Extract the (x, y) coordinate from the center of the cell holding the provided text.  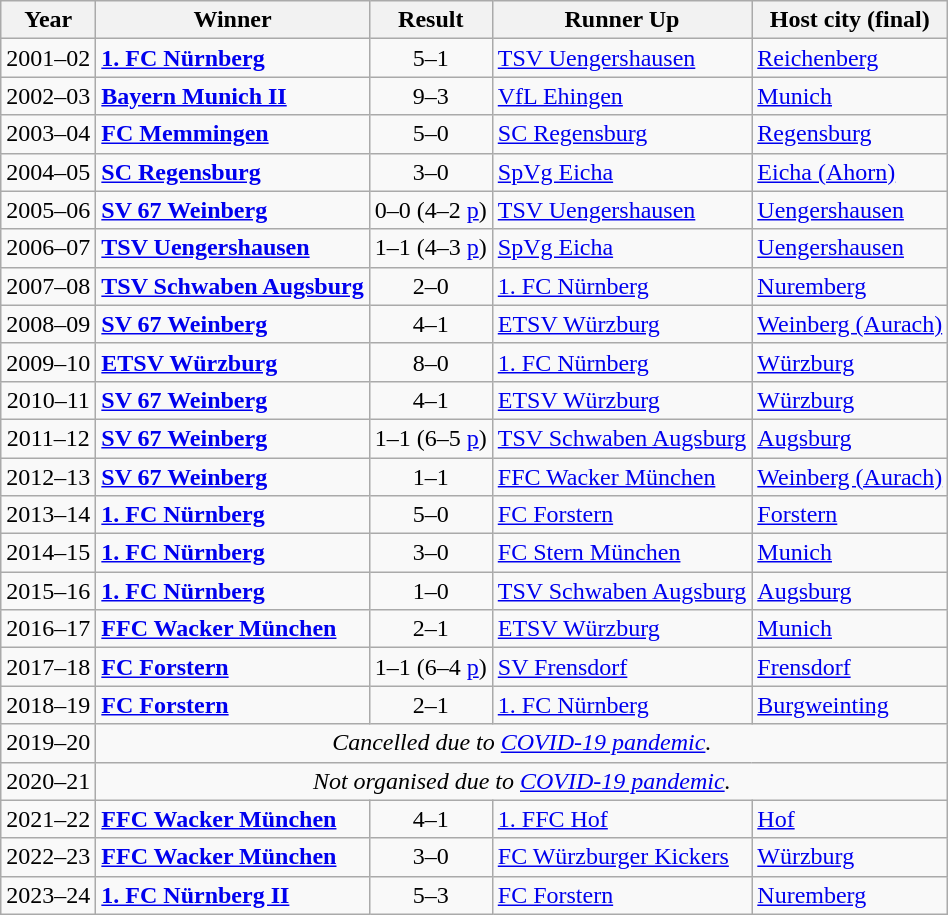
VfL Ehingen (622, 96)
5–3 (430, 895)
2022–23 (48, 857)
2015–16 (48, 591)
2019–20 (48, 743)
1–1 (4–3 p) (430, 248)
Regensburg (850, 134)
Forstern (850, 515)
Bayern Munich II (232, 96)
2002–03 (48, 96)
8–0 (430, 362)
FFC Wacker München⁠ (622, 477)
2014–15 (48, 553)
Year (48, 20)
2010–11 (48, 400)
2006–07 (48, 248)
2004–05 (48, 172)
2–0 (430, 286)
FC Stern München (622, 553)
2020–21 (48, 781)
2021–22 (48, 819)
2023–24 (48, 895)
2005–06 (48, 210)
0–0 (4–2 p) (430, 210)
1–0 (430, 591)
2009–10 (48, 362)
2001–02 (48, 58)
Eicha (Ahorn) (850, 172)
FC Würzburger Kickers (622, 857)
1–1 (6–4 p) (430, 667)
5–1 (430, 58)
Cancelled due to COVID-19 pandemic. (522, 743)
Reichenberg (850, 58)
Frensdorf (850, 667)
2013–14 (48, 515)
Hof (850, 819)
1. FFC Hof (622, 819)
Not organised due to COVID-19 pandemic. (522, 781)
2016–17 (48, 629)
Burgweinting (850, 705)
2017–18 (48, 667)
Host city (final) (850, 20)
FC Memmingen (232, 134)
1–1 (430, 477)
Result (430, 20)
2018–19 (48, 705)
1. FC Nürnberg II (232, 895)
Runner Up (622, 20)
2008–09 (48, 324)
Winner (232, 20)
2007–08 (48, 286)
1–1 (6–5 p) (430, 438)
9–3 (430, 96)
2003–04 (48, 134)
2012–13 (48, 477)
FC Forstern⁠ (622, 515)
2011–12 (48, 438)
SV Frensdorf (622, 667)
